From the cell containing the given text, extract its center point as [x, y] coordinate. 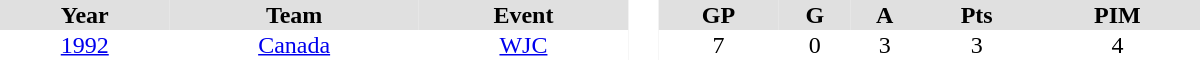
PIM [1118, 15]
0 [815, 45]
Team [294, 15]
4 [1118, 45]
Year [85, 15]
WJC [524, 45]
1992 [85, 45]
7 [718, 45]
Pts [976, 15]
Event [524, 15]
G [815, 15]
GP [718, 15]
Canada [294, 45]
A [885, 15]
